Determine the (X, Y) coordinate at the center of the cell enclosing the given text.  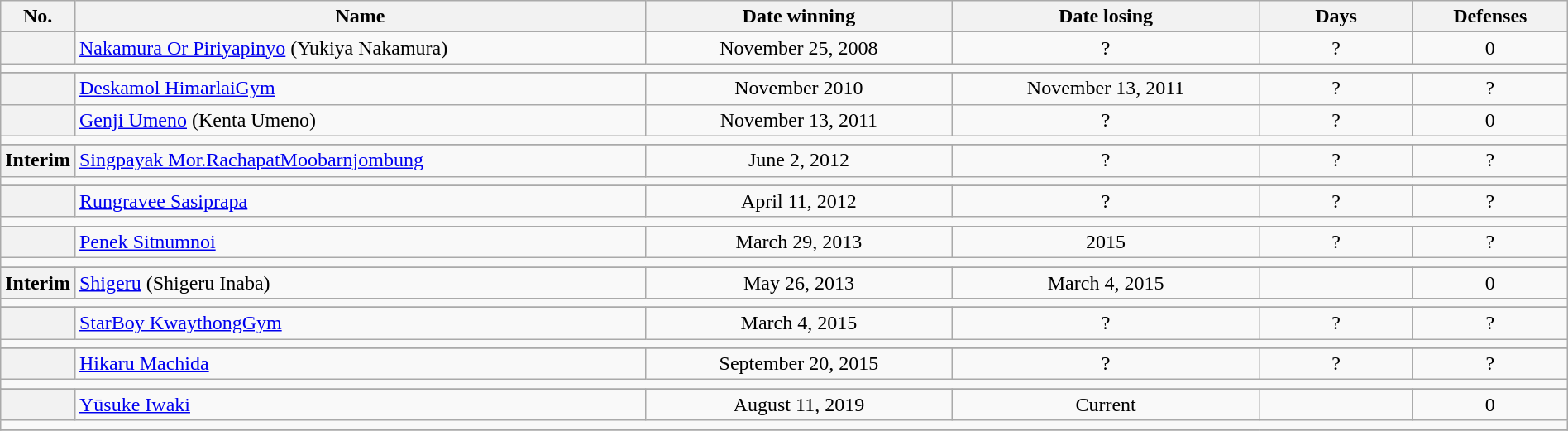
Days (1336, 17)
March 29, 2013 (799, 242)
April 11, 2012 (799, 201)
Nakamura Or Piriyapinyo (Yukiya Nakamura) (360, 48)
Date winning (799, 17)
Shigeru (Shigeru Inaba) (360, 282)
Name (360, 17)
Defenses (1490, 17)
No. (38, 17)
Yūsuke Iwaki (360, 405)
June 2, 2012 (799, 160)
Singpayak Mor.RachapatMoobarnjombung (360, 160)
StarBoy KwaythongGym (360, 323)
Hikaru Machida (360, 364)
November 25, 2008 (799, 48)
September 20, 2015 (799, 364)
May 26, 2013 (799, 282)
Genji Umeno (Kenta Umeno) (360, 120)
2015 (1107, 242)
Penek Sitnumnoi (360, 242)
Rungravee Sasiprapa (360, 201)
August 11, 2019 (799, 405)
November 2010 (799, 89)
Current (1107, 405)
Date losing (1107, 17)
Deskamol HimarlaiGym (360, 89)
